Extract the [x, y] coordinate from the center of the cell holding the provided text.  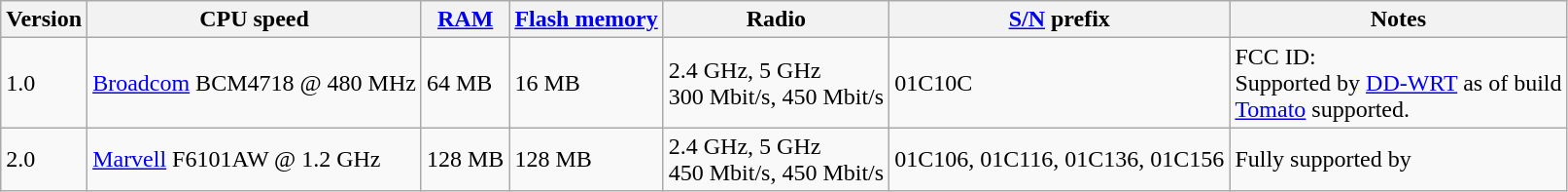
S/N prefix [1060, 19]
RAM [465, 19]
CPU speed [255, 19]
2.0 [45, 160]
Broadcom BCM4718 @ 480 MHz [255, 83]
Marvell F6101AW @ 1.2 GHz [255, 160]
01C106, 01C116, 01C136, 01C156 [1060, 160]
1.0 [45, 83]
Version [45, 19]
2.4 GHz, 5 GHz450 Mbit/s, 450 Mbit/s [776, 160]
Flash memory [586, 19]
01C10C [1060, 83]
Radio [776, 19]
FCC ID: Supported by DD-WRT as of build Tomato supported. [1398, 83]
Fully supported by [1398, 160]
2.4 GHz, 5 GHz300 Mbit/s, 450 Mbit/s [776, 83]
64 MB [465, 83]
Notes [1398, 19]
16 MB [586, 83]
